Scan for the cell matching the given text and deliver its [x, y] coordinate at center. 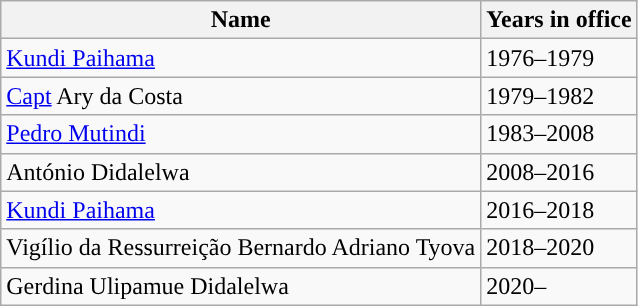
Name [241, 20]
2008–2016 [559, 172]
Capt Ary da Costa [241, 96]
1979–1982 [559, 96]
Vigílio da Ressurreição Bernardo Adriano Tyova [241, 248]
Pedro Mutindi [241, 134]
2018–2020 [559, 248]
António Didalelwa [241, 172]
1983–2008 [559, 134]
2020– [559, 286]
Gerdina Ulipamue Didalelwa [241, 286]
1976–1979 [559, 58]
2016–2018 [559, 210]
Years in office [559, 20]
